From the cell containing the given text, extract its center point as [X, Y] coordinate. 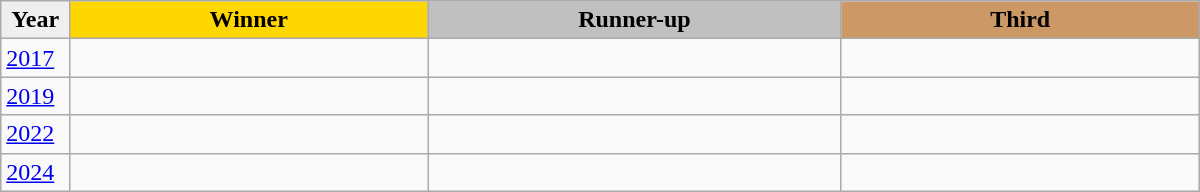
Year [36, 20]
2017 [36, 58]
Runner-up [634, 20]
Winner [249, 20]
2024 [36, 172]
2019 [36, 96]
2022 [36, 134]
Third [1020, 20]
